Extract the [X, Y] coordinate from the center of the cell holding the provided text.  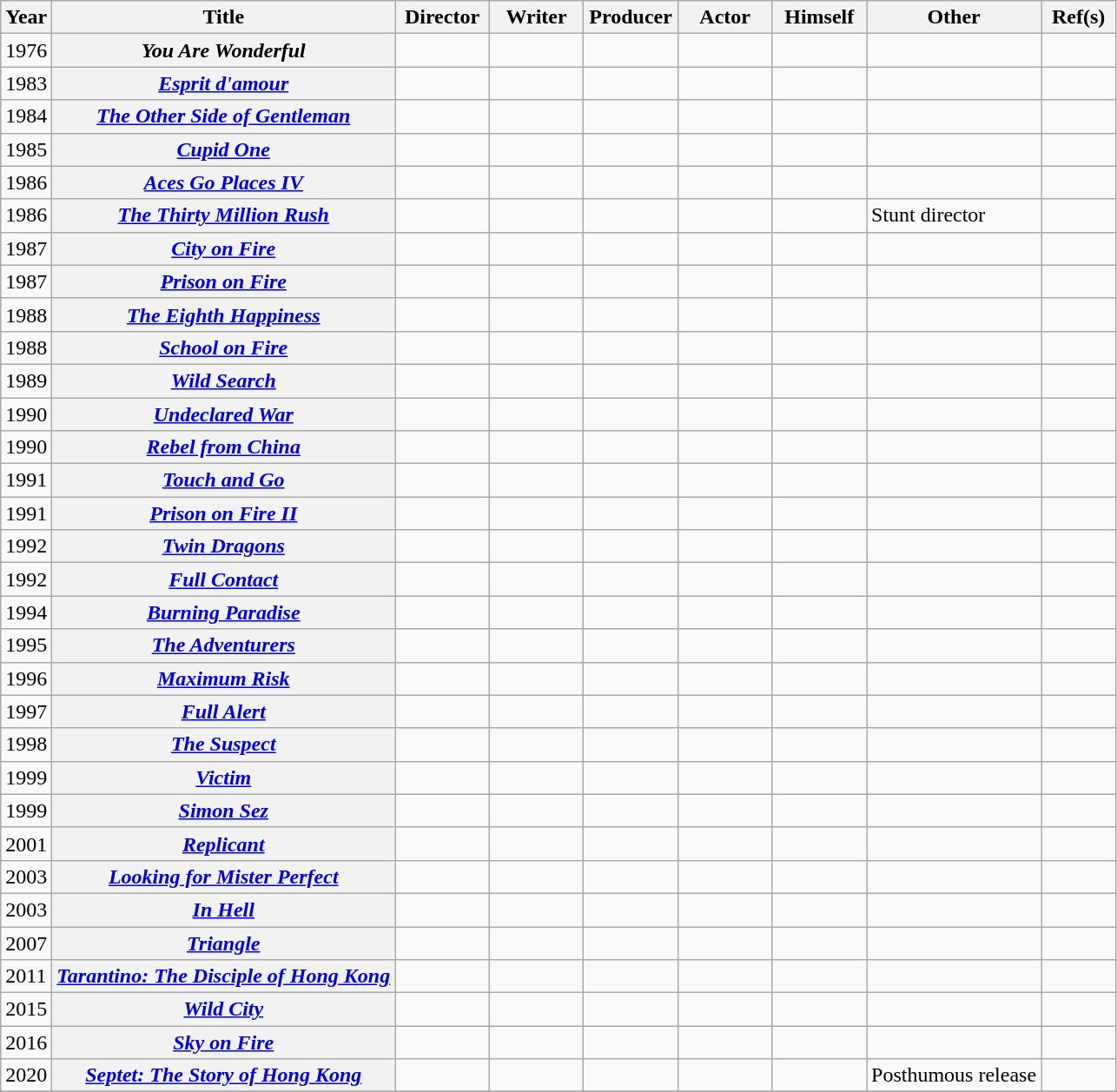
2001 [26, 844]
1996 [26, 678]
Simon Sez [224, 811]
Other [954, 17]
Wild Search [224, 381]
Twin Dragons [224, 546]
2015 [26, 1009]
Burning Paradise [224, 612]
Prison on Fire II [224, 513]
2007 [26, 943]
Aces Go Places IV [224, 182]
1998 [26, 745]
Maximum Risk [224, 678]
Esprit d'amour [224, 83]
Full Contact [224, 579]
Year [26, 17]
The Other Side of Gentleman [224, 116]
Undeclared War [224, 414]
The Eighth Happiness [224, 314]
1985 [26, 149]
Stunt director [954, 215]
Triangle [224, 943]
2020 [26, 1075]
City on Fire [224, 248]
Producer [631, 17]
Wild City [224, 1009]
School on Fire [224, 347]
The Thirty Million Rush [224, 215]
Sky on Fire [224, 1042]
Prison on Fire [224, 281]
1994 [26, 612]
1995 [26, 645]
Victim [224, 778]
Full Alert [224, 711]
1976 [26, 50]
Cupid One [224, 149]
The Suspect [224, 745]
1983 [26, 83]
2016 [26, 1042]
Rebel from China [224, 447]
Writer [537, 17]
2011 [26, 976]
Ref(s) [1079, 17]
The Adventurers [224, 645]
Looking for Mister Perfect [224, 877]
Posthumous release [954, 1075]
Director [443, 17]
1989 [26, 381]
Tarantino: The Disciple of Hong Kong [224, 976]
Title [224, 17]
In Hell [224, 910]
1984 [26, 116]
Actor [724, 17]
1997 [26, 711]
Himself [820, 17]
Replicant [224, 844]
Touch and Go [224, 480]
You Are Wonderful [224, 50]
Septet: The Story of Hong Kong [224, 1075]
